Return [x, y] of the center of cell containing provided text 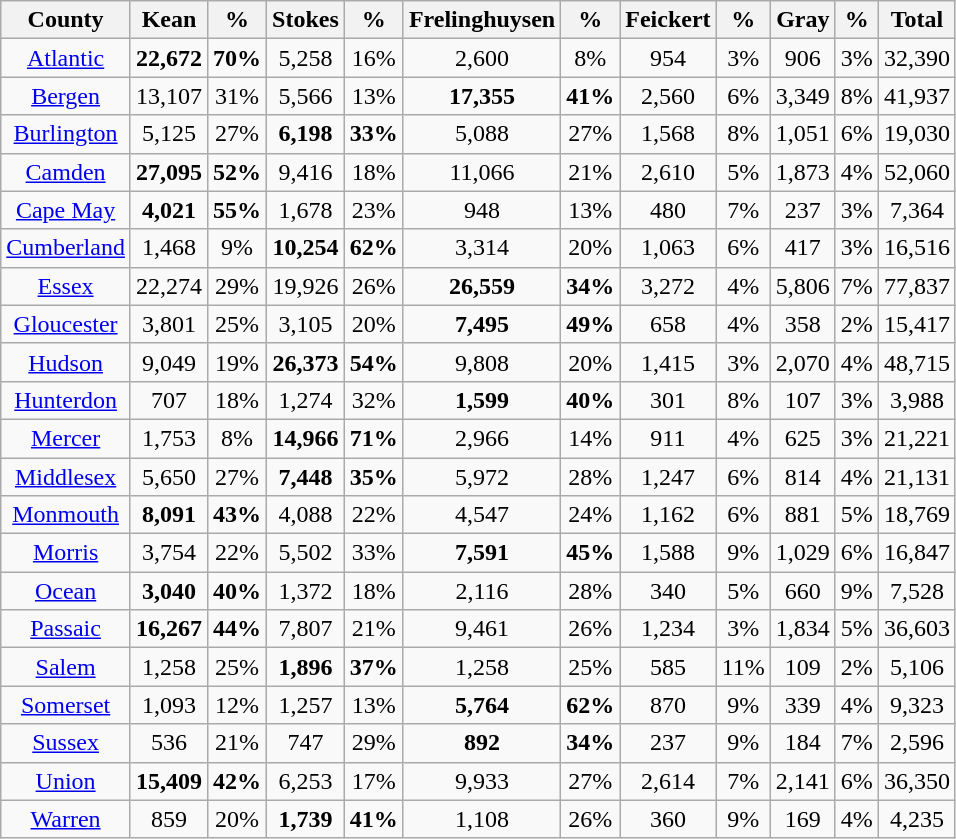
3,272 [668, 286]
1,372 [306, 591]
5,972 [482, 477]
Atlantic [66, 58]
4,235 [916, 819]
3,349 [802, 96]
42% [238, 781]
417 [802, 248]
2,614 [668, 781]
48,715 [916, 362]
Sussex [66, 743]
19,926 [306, 286]
5,125 [168, 134]
536 [168, 743]
26,373 [306, 362]
36,350 [916, 781]
7,364 [916, 210]
Camden [66, 172]
52,060 [916, 172]
7,495 [482, 324]
15,417 [916, 324]
5,806 [802, 286]
Gray [802, 20]
3,801 [168, 324]
21,131 [916, 477]
11% [743, 667]
1,896 [306, 667]
2,966 [482, 438]
43% [238, 515]
5,764 [482, 705]
5,088 [482, 134]
1,468 [168, 248]
3,314 [482, 248]
Gloucester [66, 324]
480 [668, 210]
26,559 [482, 286]
27,095 [168, 172]
906 [802, 58]
19% [238, 362]
892 [482, 743]
881 [802, 515]
747 [306, 743]
44% [238, 629]
Monmouth [66, 515]
870 [668, 705]
Essex [66, 286]
301 [668, 400]
948 [482, 210]
37% [374, 667]
5,566 [306, 96]
1,739 [306, 819]
1,415 [668, 362]
54% [374, 362]
Passaic [66, 629]
1,162 [668, 515]
Frelinghuysen [482, 20]
Ocean [66, 591]
169 [802, 819]
9,049 [168, 362]
45% [590, 553]
2,070 [802, 362]
16% [374, 58]
658 [668, 324]
954 [668, 58]
707 [168, 400]
814 [802, 477]
21,221 [916, 438]
35% [374, 477]
71% [374, 438]
660 [802, 591]
7,448 [306, 477]
Kean [168, 20]
1,599 [482, 400]
4,547 [482, 515]
1,234 [668, 629]
Union [66, 781]
2,116 [482, 591]
41,937 [916, 96]
13,107 [168, 96]
19,030 [916, 134]
6,253 [306, 781]
9,461 [482, 629]
1,873 [802, 172]
2,596 [916, 743]
14% [590, 438]
2,560 [668, 96]
8,091 [168, 515]
Burlington [66, 134]
1,257 [306, 705]
3,754 [168, 553]
5,106 [916, 667]
55% [238, 210]
15,409 [168, 781]
Warren [66, 819]
358 [802, 324]
17% [374, 781]
7,528 [916, 591]
4,021 [168, 210]
Middlesex [66, 477]
3,105 [306, 324]
911 [668, 438]
1,029 [802, 553]
3,988 [916, 400]
22,274 [168, 286]
859 [168, 819]
23% [374, 210]
2,610 [668, 172]
Cumberland [66, 248]
Mercer [66, 438]
16,267 [168, 629]
107 [802, 400]
Cape May [66, 210]
Feickert [668, 20]
16,847 [916, 553]
1,063 [668, 248]
109 [802, 667]
24% [590, 515]
5,502 [306, 553]
5,258 [306, 58]
49% [590, 324]
Salem [66, 667]
14,966 [306, 438]
9,323 [916, 705]
12% [238, 705]
70% [238, 58]
Total [916, 20]
52% [238, 172]
9,933 [482, 781]
1,588 [668, 553]
585 [668, 667]
11,066 [482, 172]
31% [238, 96]
Morris [66, 553]
36,603 [916, 629]
5,650 [168, 477]
17,355 [482, 96]
360 [668, 819]
1,274 [306, 400]
2,600 [482, 58]
340 [668, 591]
1,093 [168, 705]
1,568 [668, 134]
1,247 [668, 477]
7,807 [306, 629]
1,753 [168, 438]
22,672 [168, 58]
4,088 [306, 515]
184 [802, 743]
32% [374, 400]
7,591 [482, 553]
6,198 [306, 134]
Hunterdon [66, 400]
1,051 [802, 134]
1,678 [306, 210]
10,254 [306, 248]
Hudson [66, 362]
2,141 [802, 781]
9,808 [482, 362]
Somerset [66, 705]
3,040 [168, 591]
1,108 [482, 819]
339 [802, 705]
18,769 [916, 515]
9,416 [306, 172]
1,834 [802, 629]
Stokes [306, 20]
County [66, 20]
77,837 [916, 286]
Bergen [66, 96]
625 [802, 438]
16,516 [916, 248]
32,390 [916, 58]
